Extract the (x, y) coordinate from the center of the cell holding the provided text.  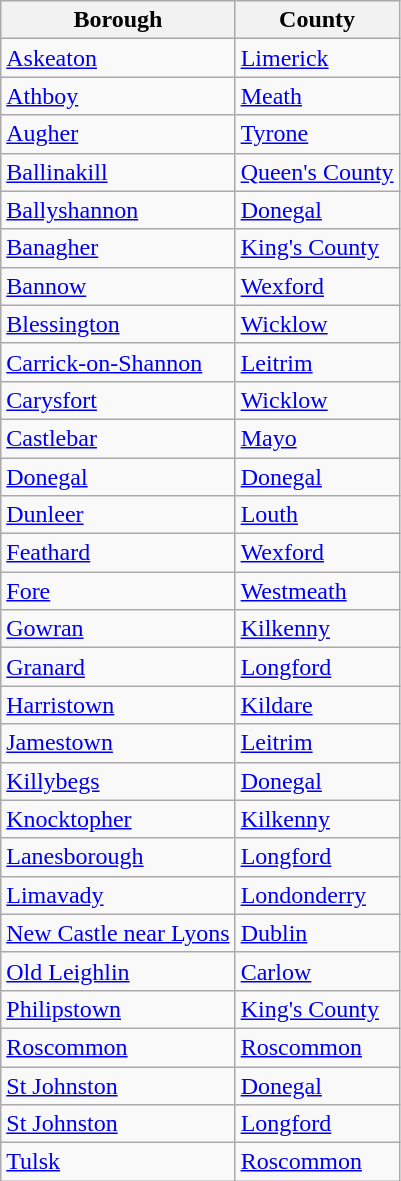
Limerick (317, 58)
Philipstown (118, 1009)
Louth (317, 515)
Blessington (118, 324)
Tyrone (317, 134)
Mayo (317, 438)
Gowran (118, 629)
Kildare (317, 705)
Ballinakill (118, 172)
County (317, 20)
Castlebar (118, 438)
Tulsk (118, 1162)
Meath (317, 96)
Askeaton (118, 58)
Carrick-on-Shannon (118, 362)
Lanesborough (118, 857)
Bannow (118, 286)
Old Leighlin (118, 971)
Knocktopher (118, 819)
Feathard (118, 553)
Killybegs (118, 781)
Dunleer (118, 515)
Harristown (118, 705)
Londonderry (317, 895)
Borough (118, 20)
New Castle near Lyons (118, 933)
Carlow (317, 971)
Augher (118, 134)
Fore (118, 591)
Westmeath (317, 591)
Ballyshannon (118, 210)
Limavady (118, 895)
Granard (118, 667)
Athboy (118, 96)
Carysfort (118, 400)
Queen's County (317, 172)
Dublin (317, 933)
Jamestown (118, 743)
Banagher (118, 248)
